Detect which cell encompasses the target text, then output its (x, y) center coordinate. 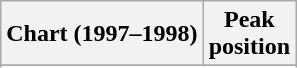
Chart (1997–1998) (102, 34)
Peakposition (249, 34)
